Identify which cell holds the provided text, then report its (X, Y) central coordinate. 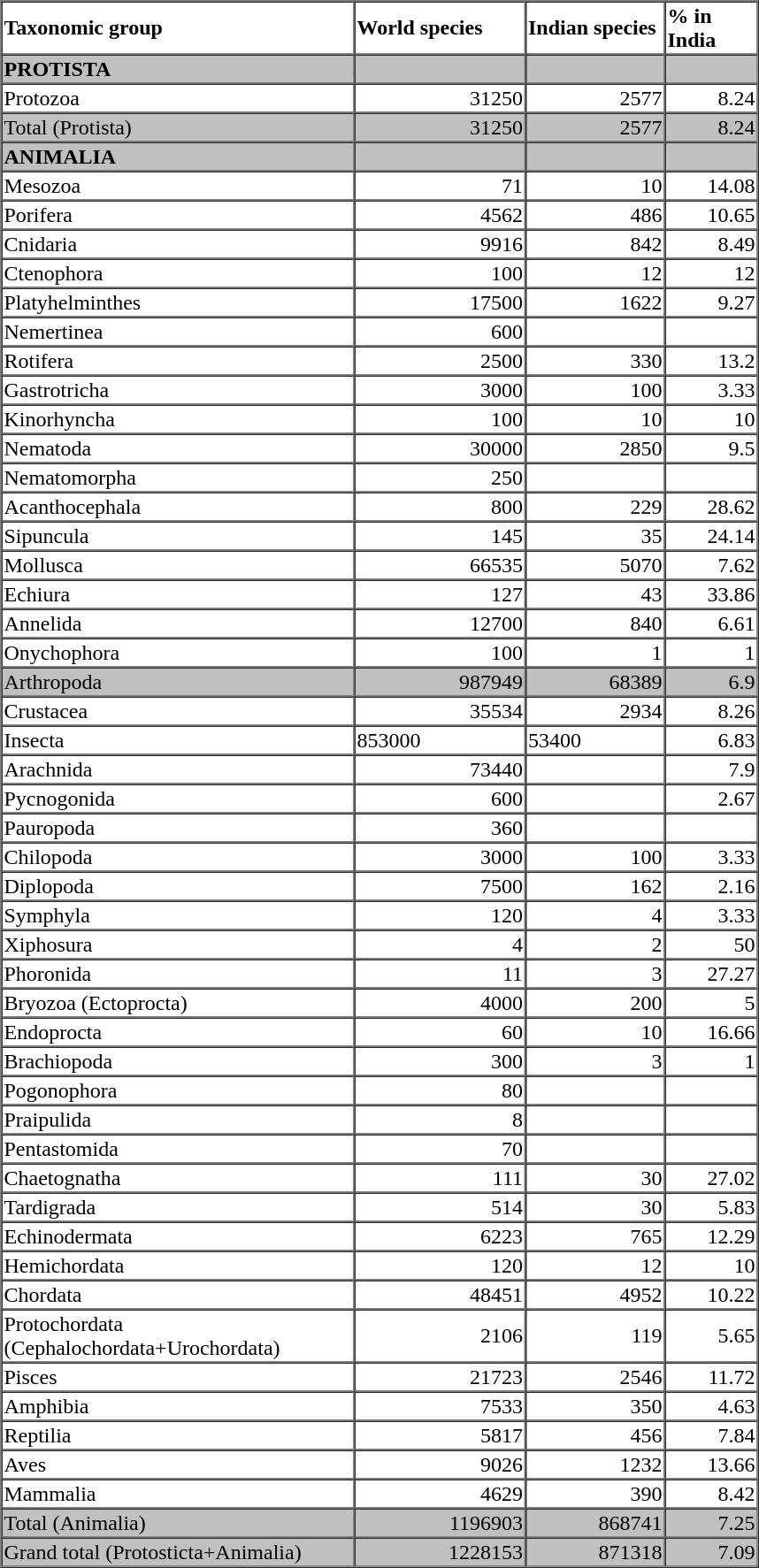
2.67 (711, 798)
868741 (595, 1523)
6223 (440, 1236)
Pentastomida (179, 1148)
Echiura (179, 594)
5817 (440, 1434)
765 (595, 1236)
840 (595, 623)
2 (595, 945)
6.9 (711, 681)
Pauropoda (179, 828)
27.27 (711, 973)
Hemichordata (179, 1265)
Nematomorpha (179, 478)
162 (595, 886)
Aves (179, 1465)
2106 (440, 1335)
21723 (440, 1376)
9026 (440, 1465)
456 (595, 1434)
17500 (440, 302)
70 (440, 1148)
Mammalia (179, 1493)
4000 (440, 1003)
1232 (595, 1465)
4629 (440, 1493)
5.83 (711, 1206)
Nematoda (179, 447)
Xiphosura (179, 945)
13.2 (711, 361)
Nemertinea (179, 331)
9.27 (711, 302)
48451 (440, 1295)
73440 (440, 769)
11.72 (711, 1376)
229 (595, 506)
Rotifera (179, 361)
Onychophora (179, 653)
8.26 (711, 711)
12.29 (711, 1236)
8.42 (711, 1493)
987949 (440, 681)
7533 (440, 1406)
Total (Animalia) (179, 1523)
Gastrotricha (179, 389)
33.86 (711, 594)
6.61 (711, 623)
2934 (595, 711)
853000 (440, 739)
50 (711, 945)
Mesozoa (179, 186)
486 (595, 214)
Cnidaria (179, 244)
7500 (440, 886)
871318 (595, 1551)
Insecta (179, 739)
2850 (595, 447)
9916 (440, 244)
514 (440, 1206)
250 (440, 478)
Bryozoa (Ectoprocta) (179, 1003)
13.66 (711, 1465)
350 (595, 1406)
Sipuncula (179, 536)
80 (440, 1090)
1196903 (440, 1523)
Protochordata (Cephalochordata+Urochordata) (179, 1335)
4.63 (711, 1406)
68389 (595, 681)
Protozoa (179, 97)
Pycnogonida (179, 798)
30000 (440, 447)
2.16 (711, 886)
Echinodermata (179, 1236)
Annelida (179, 623)
6.83 (711, 739)
9.5 (711, 447)
1622 (595, 302)
14.08 (711, 186)
111 (440, 1178)
Platyhelminthes (179, 302)
800 (440, 506)
Grand total (Protosticta+Animalia) (179, 1551)
200 (595, 1003)
Pogonophora (179, 1090)
53400 (595, 739)
Indian species (595, 28)
Chordata (179, 1295)
Chaetognatha (179, 1178)
5070 (595, 564)
1228153 (440, 1551)
4952 (595, 1295)
35 (595, 536)
ANIMALIA (179, 156)
300 (440, 1061)
66535 (440, 564)
16.66 (711, 1031)
119 (595, 1335)
Total (Protista) (179, 127)
Praipulida (179, 1120)
330 (595, 361)
Ctenophora (179, 272)
Acanthocephala (179, 506)
24.14 (711, 536)
PROTISTA (179, 69)
10.22 (711, 1295)
7.25 (711, 1523)
4562 (440, 214)
Phoronida (179, 973)
Amphibia (179, 1406)
Tardigrada (179, 1206)
Arthropoda (179, 681)
2546 (595, 1376)
145 (440, 536)
7.09 (711, 1551)
Brachiopoda (179, 1061)
10.65 (711, 214)
Chilopoda (179, 856)
Porifera (179, 214)
5.65 (711, 1335)
35534 (440, 711)
Pisces (179, 1376)
28.62 (711, 506)
Symphyla (179, 914)
Taxonomic group (179, 28)
5 (711, 1003)
390 (595, 1493)
Kinorhyncha (179, 419)
842 (595, 244)
7.62 (711, 564)
127 (440, 594)
Reptilia (179, 1434)
2500 (440, 361)
12700 (440, 623)
71 (440, 186)
Crustacea (179, 711)
7.84 (711, 1434)
27.02 (711, 1178)
% in India (711, 28)
11 (440, 973)
8 (440, 1120)
World species (440, 28)
Diplopoda (179, 886)
60 (440, 1031)
7.9 (711, 769)
Mollusca (179, 564)
Endoprocta (179, 1031)
Arachnida (179, 769)
43 (595, 594)
8.49 (711, 244)
360 (440, 828)
